Locate the cell with the specified text and output its [X, Y] center coordinate. 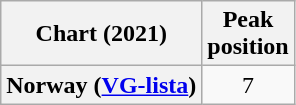
Norway (VG-lista) [102, 85]
7 [248, 85]
Peakposition [248, 34]
Chart (2021) [102, 34]
